Extract the [X, Y] coordinate from the center of the cell holding the provided text.  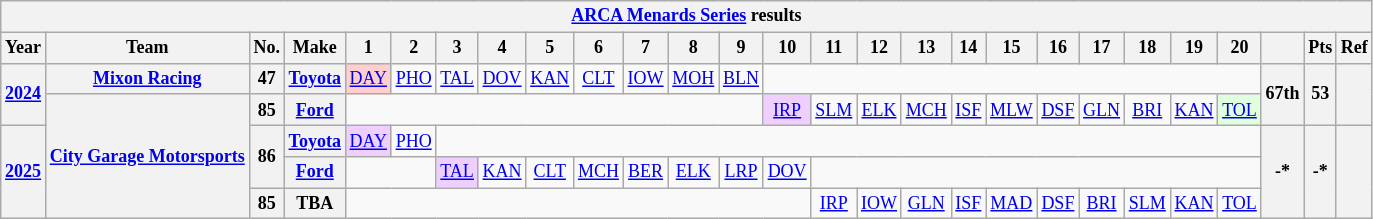
19 [1194, 48]
No. [266, 48]
9 [742, 48]
12 [880, 48]
Make [314, 48]
LRP [742, 172]
20 [1240, 48]
2024 [24, 94]
15 [1012, 48]
14 [968, 48]
86 [266, 156]
4 [502, 48]
ARCA Menards Series results [686, 16]
10 [787, 48]
TBA [314, 204]
7 [646, 48]
Mixon Racing [147, 78]
67th [1282, 94]
17 [1102, 48]
Year [24, 48]
2025 [24, 172]
11 [834, 48]
13 [926, 48]
6 [599, 48]
8 [694, 48]
City Garage Motorsports [147, 156]
BER [646, 172]
16 [1058, 48]
1 [368, 48]
2 [414, 48]
MLW [1012, 110]
18 [1147, 48]
Team [147, 48]
3 [457, 48]
47 [266, 78]
BLN [742, 78]
Ref [1354, 48]
53 [1320, 94]
Pts [1320, 48]
5 [550, 48]
MOH [694, 78]
MAD [1012, 204]
